Capture the cell that displays the provided text and extract its [X, Y] central coordinate. 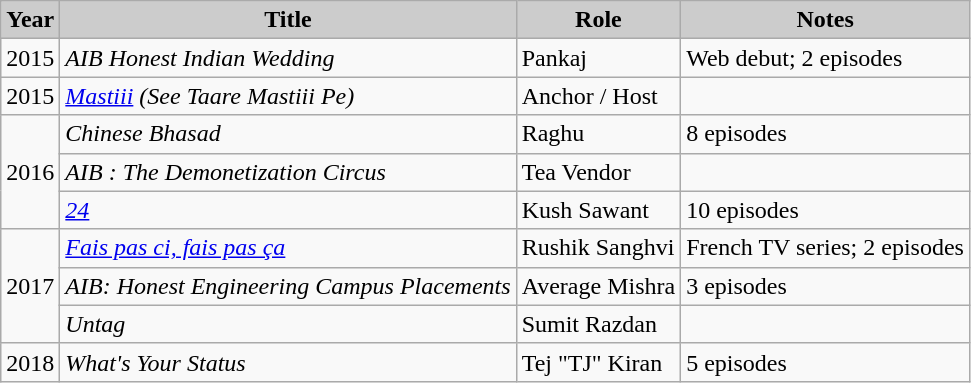
Tea Vendor [598, 172]
AIB : The Demonetization Circus [288, 172]
10 episodes [826, 210]
2016 [30, 172]
Chinese Bhasad [288, 134]
Rushik Sanghvi [598, 248]
24 [288, 210]
Pankaj [598, 58]
2017 [30, 286]
Web debut; 2 episodes [826, 58]
AIB Honest Indian Wedding [288, 58]
AIB: Honest Engineering Campus Placements [288, 286]
Sumit Razdan [598, 324]
Tej "TJ" Kiran [598, 362]
Untag [288, 324]
Fais pas ci, fais pas ça [288, 248]
Notes [826, 20]
Raghu [598, 134]
Mastiii (See Taare Mastiii Pe) [288, 96]
5 episodes [826, 362]
Year [30, 20]
Kush Sawant [598, 210]
French TV series; 2 episodes [826, 248]
What's Your Status [288, 362]
Average Mishra [598, 286]
2018 [30, 362]
Title [288, 20]
3 episodes [826, 286]
Anchor / Host [598, 96]
Role [598, 20]
8 episodes [826, 134]
